For the text-containing cell, return its midpoint in (X, Y) coordinate format. 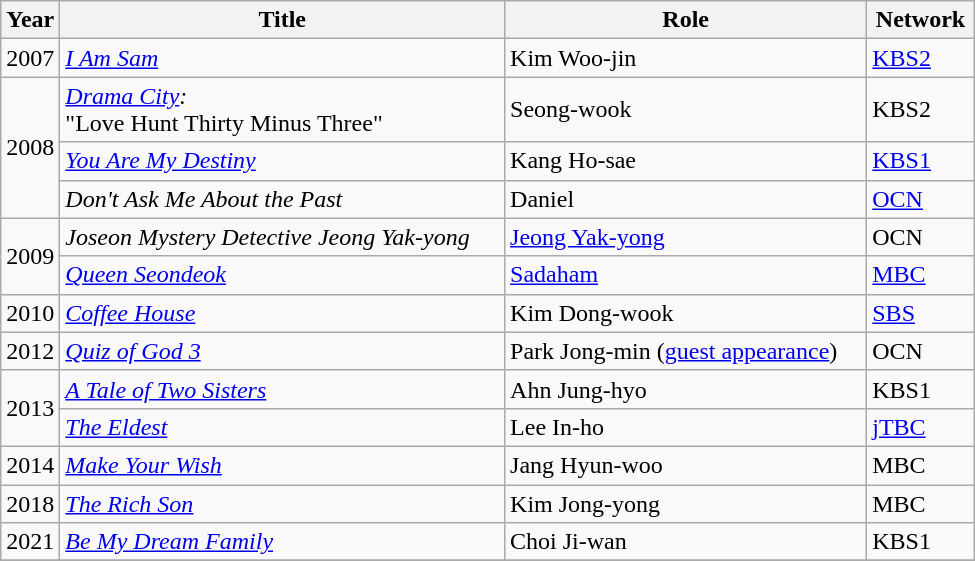
Queen Seondeok (282, 275)
2013 (30, 408)
2018 (30, 503)
2012 (30, 351)
Year (30, 20)
Joseon Mystery Detective Jeong Yak-yong (282, 237)
Park Jong-min (guest appearance) (686, 351)
Make Your Wish (282, 465)
Jeong Yak-yong (686, 237)
Role (686, 20)
Kim Woo-jin (686, 58)
Lee In-ho (686, 427)
Quiz of God 3 (282, 351)
2014 (30, 465)
jTBC (921, 427)
Coffee House (282, 313)
2008 (30, 148)
Network (921, 20)
Jang Hyun-woo (686, 465)
The Rich Son (282, 503)
SBS (921, 313)
Seong-wook (686, 110)
2007 (30, 58)
Ahn Jung-hyo (686, 389)
The Eldest (282, 427)
Don't Ask Me About the Past (282, 199)
I Am Sam (282, 58)
2009 (30, 256)
Daniel (686, 199)
You Are My Destiny (282, 161)
Kim Jong-yong (686, 503)
Title (282, 20)
Choi Ji-wan (686, 542)
2021 (30, 542)
A Tale of Two Sisters (282, 389)
Sadaham (686, 275)
2010 (30, 313)
Kang Ho-sae (686, 161)
Drama City:"Love Hunt Thirty Minus Three" (282, 110)
Be My Dream Family (282, 542)
Kim Dong-wook (686, 313)
